Detect which cell encompasses the target text, then output its [x, y] center coordinate. 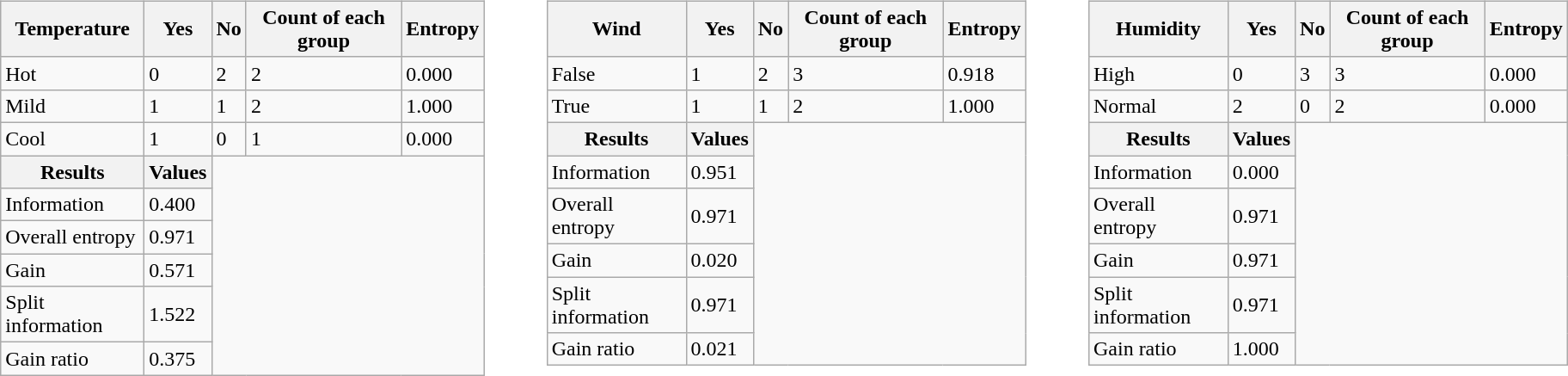
Cool [72, 139]
0.020 [720, 261]
Wind [616, 29]
Humidity [1158, 29]
0.375 [178, 359]
0.021 [720, 349]
0.400 [178, 205]
False [616, 73]
True [616, 106]
High [1158, 73]
0.571 [178, 270]
Temperature [72, 29]
Mild [72, 106]
Hot [72, 73]
1.522 [178, 315]
Normal [1158, 106]
0.918 [984, 73]
0.951 [720, 171]
